Search for the cell housing the specified text and yield its [x, y] center coordinate. 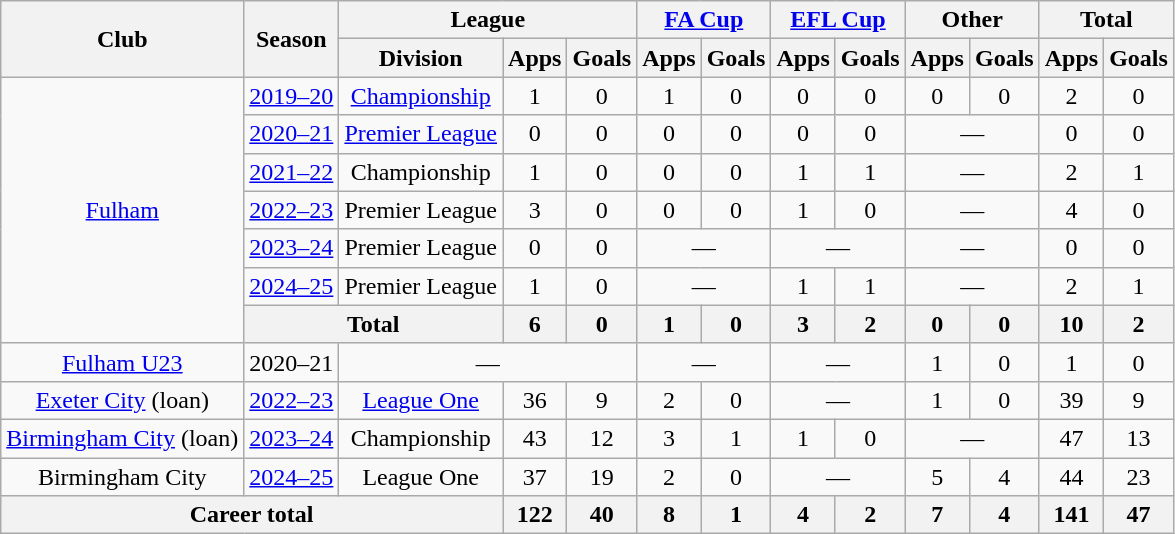
Other [972, 20]
FA Cup [704, 20]
Club [122, 39]
122 [535, 515]
Fulham [122, 210]
141 [1071, 515]
2019–20 [292, 96]
43 [535, 438]
8 [669, 515]
40 [602, 515]
37 [535, 477]
13 [1139, 438]
Division [421, 58]
23 [1139, 477]
44 [1071, 477]
Fulham U23 [122, 362]
36 [535, 400]
Birmingham City [122, 477]
6 [535, 324]
Career total [252, 515]
Exeter City (loan) [122, 400]
10 [1071, 324]
12 [602, 438]
EFL Cup [838, 20]
5 [937, 477]
39 [1071, 400]
Season [292, 39]
League [488, 20]
19 [602, 477]
7 [937, 515]
2021–22 [292, 172]
Birmingham City (loan) [122, 438]
